Search for the cell housing the specified text and yield its [x, y] center coordinate. 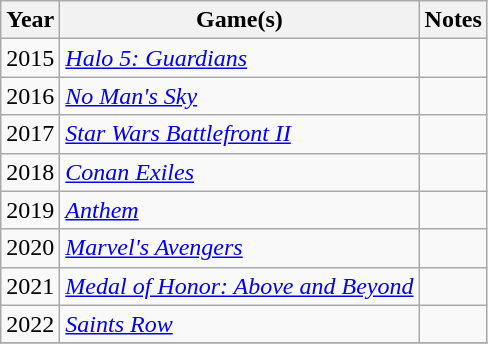
2015 [30, 58]
2022 [30, 324]
Star Wars Battlefront II [240, 134]
Conan Exiles [240, 172]
2016 [30, 96]
Notes [453, 20]
Year [30, 20]
2021 [30, 286]
Marvel's Avengers [240, 248]
Game(s) [240, 20]
Anthem [240, 210]
2019 [30, 210]
Medal of Honor: Above and Beyond [240, 286]
Saints Row [240, 324]
2020 [30, 248]
No Man's Sky [240, 96]
2018 [30, 172]
2017 [30, 134]
Halo 5: Guardians [240, 58]
